Detect which cell encompasses the target text, then output its (X, Y) center coordinate. 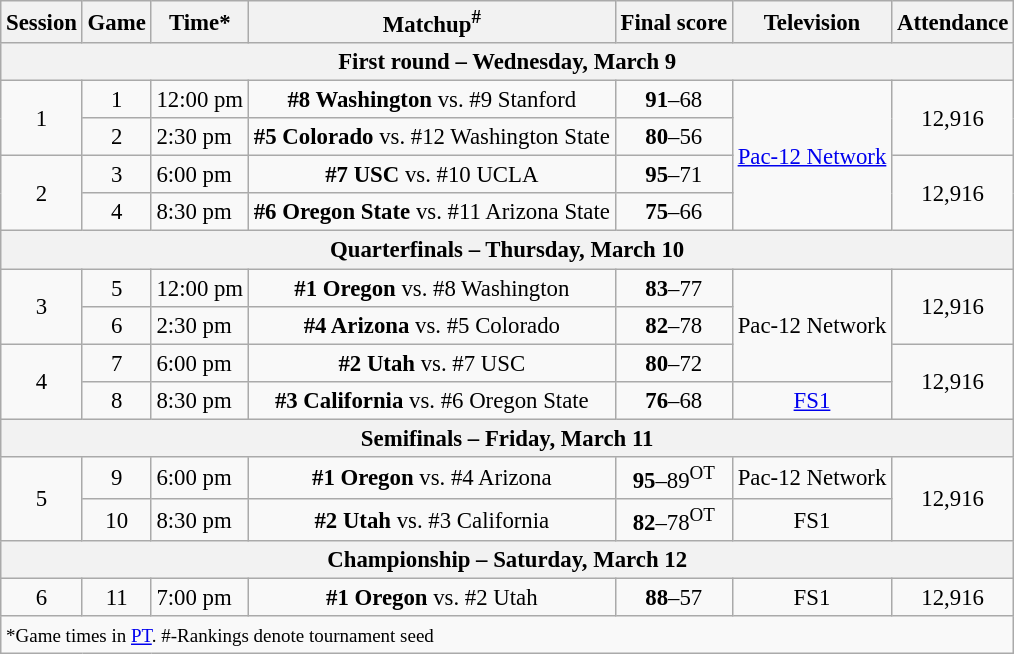
91–68 (674, 100)
#4 Arizona vs. #5 Colorado (432, 325)
82–78OT (674, 520)
#6 Oregon State vs. #11 Arizona State (432, 213)
#1 Oregon vs. #8 Washington (432, 288)
10 (116, 520)
80–56 (674, 137)
75–66 (674, 213)
76–68 (674, 400)
#5 Colorado vs. #12 Washington State (432, 137)
#3 California vs. #6 Oregon State (432, 400)
11 (116, 598)
#1 Oregon vs. #2 Utah (432, 598)
Time* (200, 22)
#1 Oregon vs. #4 Arizona (432, 478)
Attendance (953, 22)
8 (116, 400)
Final score (674, 22)
Game (116, 22)
Television (812, 22)
Championship – Saturday, March 12 (508, 560)
Session (42, 22)
#2 Utah vs. #3 California (432, 520)
*Game times in PT. #-Rankings denote tournament seed (508, 635)
Quarterfinals – Thursday, March 10 (508, 250)
95–71 (674, 175)
#7 USC vs. #10 UCLA (432, 175)
7:00 pm (200, 598)
9 (116, 478)
#8 Washington vs. #9 Stanford (432, 100)
95–89OT (674, 478)
Semifinals – Friday, March 11 (508, 438)
82–78 (674, 325)
83–77 (674, 288)
First round – Wednesday, March 9 (508, 62)
88–57 (674, 598)
Matchup# (432, 22)
7 (116, 363)
80–72 (674, 363)
#2 Utah vs. #7 USC (432, 363)
